From the cell containing the given text, extract its center point as [x, y] coordinate. 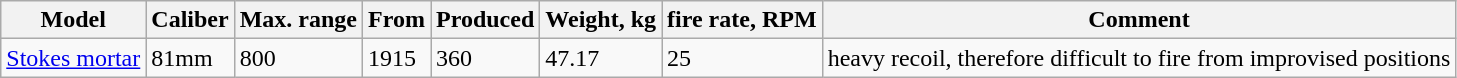
360 [484, 58]
heavy recoil, therefore difficult to fire from improvised positions [1139, 58]
Produced [484, 20]
Max. range [298, 20]
25 [742, 58]
1915 [397, 58]
Stokes mortar [74, 58]
fire rate, RPM [742, 20]
47.17 [601, 58]
81mm [190, 58]
Weight, kg [601, 20]
Caliber [190, 20]
From [397, 20]
Model [74, 20]
Comment [1139, 20]
800 [298, 58]
